Find where the given text appears and provide that cell's center as [x, y] coordinate. 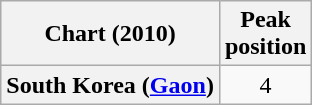
South Korea (Gaon) [110, 85]
Chart (2010) [110, 34]
Peakposition [265, 34]
4 [265, 85]
